Identify which cell holds the provided text, then report its [x, y] central coordinate. 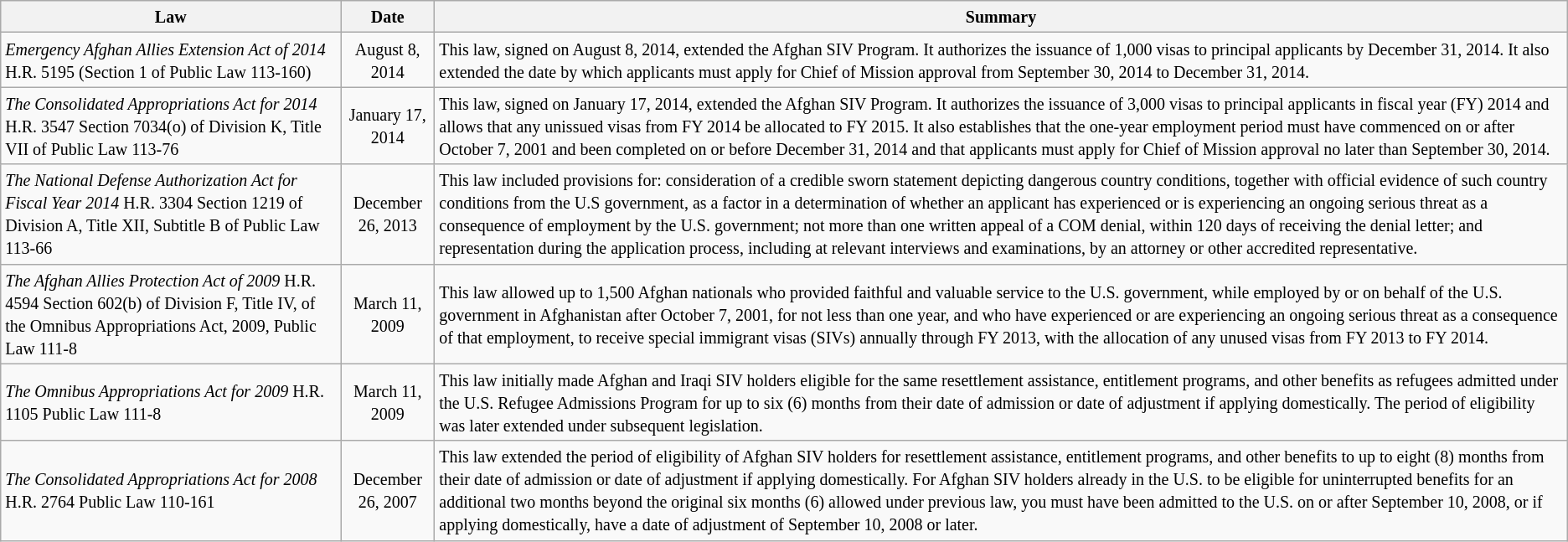
December 26, 2007 [388, 491]
The National Defense Authorization Act for Fiscal Year 2014 H.R. 3304 Section 1219 of Division A, Title XII, Subtitle B of Public Law 113-66 [171, 214]
The Omnibus Appropriations Act for 2009 H.R. 1105 Public Law 111-8 [171, 402]
Summary [1002, 17]
August 8, 2014 [388, 60]
Date [388, 17]
The Afghan Allies Protection Act of 2009 H.R. 4594 Section 602(b) of Division F, Title IV, of the Omnibus Appropriations Act, 2009, Public Law 111-8 [171, 313]
Emergency Afghan Allies Extension Act of 2014 H.R. 5195 (Section 1 of Public Law 113-160) [171, 60]
Law [171, 17]
The Consolidated Appropriations Act for 2014 H.R. 3547 Section 7034(o) of Division K, Title VII of Public Law 113-76 [171, 126]
January 17, 2014 [388, 126]
December 26, 2013 [388, 214]
The Consolidated Appropriations Act for 2008 H.R. 2764 Public Law 110-161 [171, 491]
